Find where the given text appears and provide that cell's center as (X, Y) coordinate. 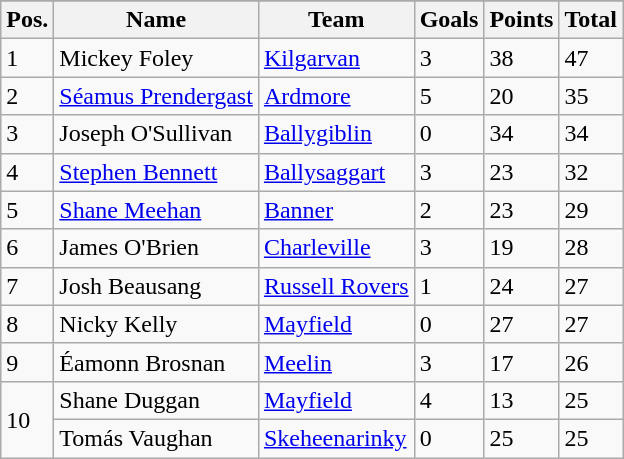
Shane Duggan (156, 400)
7 (28, 286)
Skeheenarinky (336, 438)
32 (591, 172)
Ballysaggart (336, 172)
26 (591, 362)
9 (28, 362)
Points (522, 20)
Meelin (336, 362)
Stephen Bennett (156, 172)
47 (591, 58)
Shane Meehan (156, 210)
20 (522, 96)
Séamus Prendergast (156, 96)
Éamonn Brosnan (156, 362)
Nicky Kelly (156, 324)
29 (591, 210)
Goals (449, 20)
Charleville (336, 248)
Ballygiblin (336, 134)
James O'Brien (156, 248)
Mickey Foley (156, 58)
Team (336, 20)
Joseph O'Sullivan (156, 134)
10 (28, 419)
Ardmore (336, 96)
13 (522, 400)
38 (522, 58)
28 (591, 248)
19 (522, 248)
Name (156, 20)
Total (591, 20)
Pos. (28, 20)
Russell Rovers (336, 286)
8 (28, 324)
35 (591, 96)
Josh Beausang (156, 286)
6 (28, 248)
Banner (336, 210)
Tomás Vaughan (156, 438)
24 (522, 286)
17 (522, 362)
Kilgarvan (336, 58)
